Detect which cell encompasses the target text, then output its [X, Y] center coordinate. 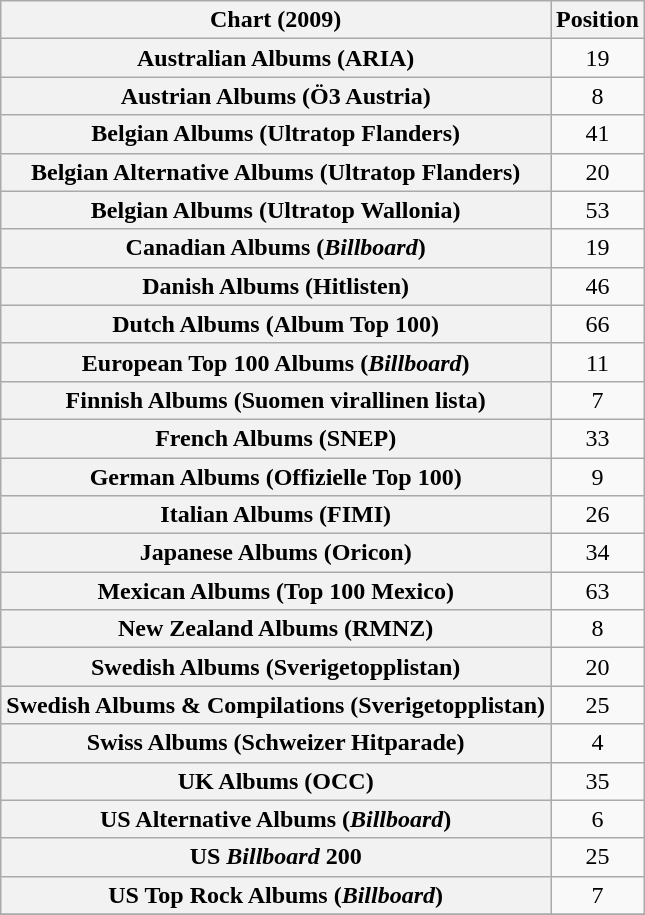
63 [598, 591]
German Albums (Offizielle Top 100) [276, 477]
Danish Albums (Hitlisten) [276, 286]
Finnish Albums (Suomen virallinen lista) [276, 400]
UK Albums (OCC) [276, 781]
Swedish Albums (Sverigetopplistan) [276, 667]
Dutch Albums (Album Top 100) [276, 324]
Japanese Albums (Oricon) [276, 553]
34 [598, 553]
US Billboard 200 [276, 857]
Position [598, 20]
11 [598, 362]
9 [598, 477]
6 [598, 819]
26 [598, 515]
French Albums (SNEP) [276, 438]
46 [598, 286]
US Top Rock Albums (Billboard) [276, 895]
41 [598, 134]
35 [598, 781]
Belgian Albums (Ultratop Wallonia) [276, 210]
33 [598, 438]
Austrian Albums (Ö3 Austria) [276, 96]
53 [598, 210]
Mexican Albums (Top 100 Mexico) [276, 591]
Belgian Alternative Albums (Ultratop Flanders) [276, 172]
Italian Albums (FIMI) [276, 515]
US Alternative Albums (Billboard) [276, 819]
European Top 100 Albums (Billboard) [276, 362]
Chart (2009) [276, 20]
Belgian Albums (Ultratop Flanders) [276, 134]
New Zealand Albums (RMNZ) [276, 629]
Swiss Albums (Schweizer Hitparade) [276, 743]
Australian Albums (ARIA) [276, 58]
66 [598, 324]
4 [598, 743]
Canadian Albums (Billboard) [276, 248]
Swedish Albums & Compilations (Sverigetopplistan) [276, 705]
